Return the (X, Y) coordinate for the center point of the cell that contains the specified text.  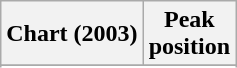
Chart (2003) (72, 34)
Peakposition (189, 34)
